Provide the [x, y] coordinate of the cell's center where the given text is located.  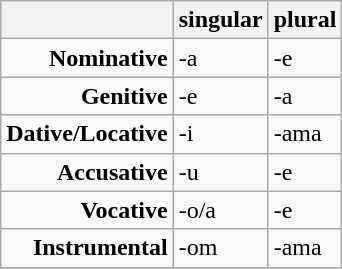
Nominative [87, 58]
plural [305, 20]
-i [220, 134]
Dative/Locative [87, 134]
Instrumental [87, 248]
Accusative [87, 172]
Genitive [87, 96]
-om [220, 248]
-o/a [220, 210]
singular [220, 20]
-u [220, 172]
Vocative [87, 210]
